Find where the given text appears and provide that cell's center as (X, Y) coordinate. 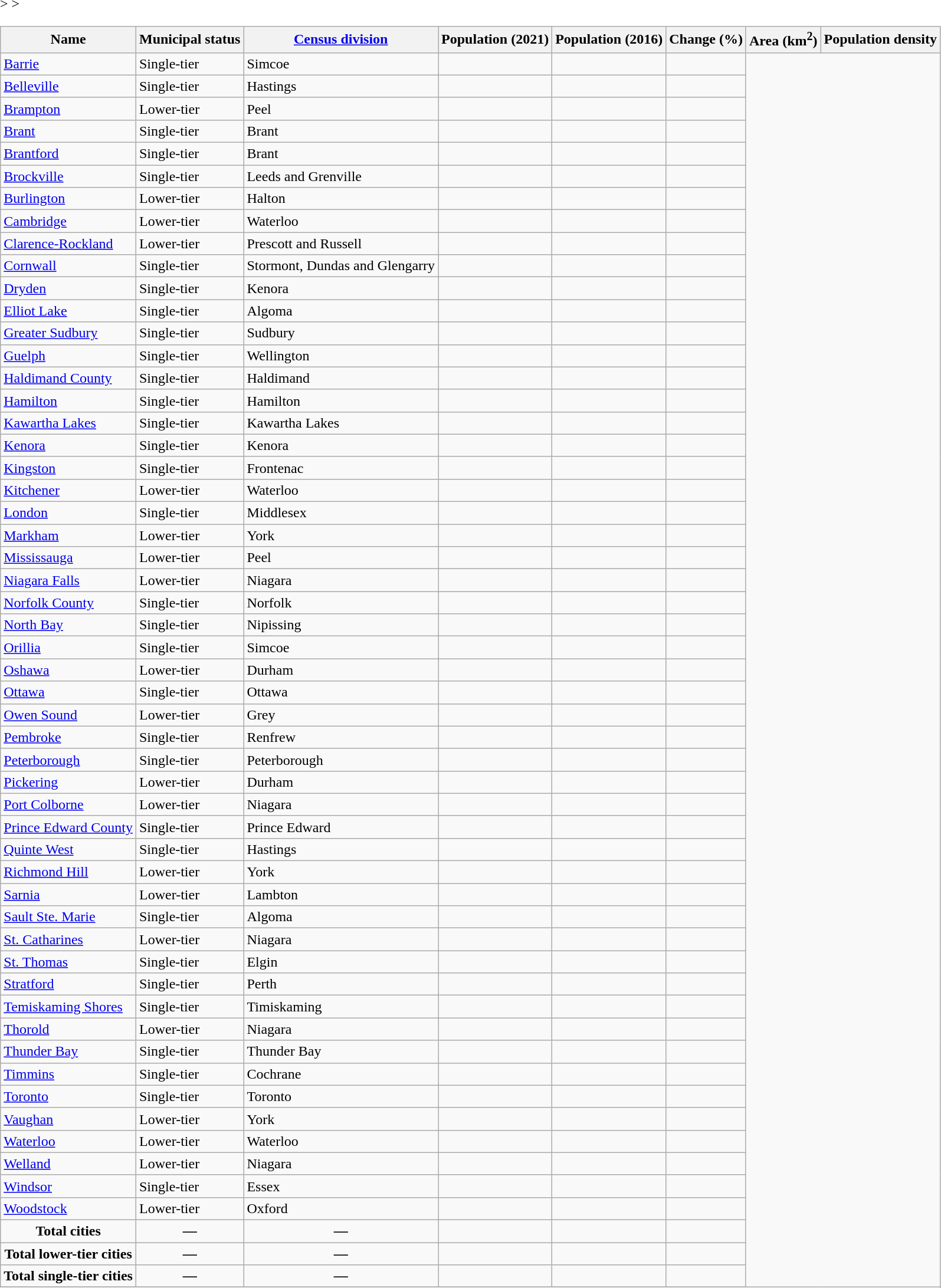
Vaughan (68, 1119)
Area (km2) (783, 40)
Burlington (68, 199)
Temiskaming Shores (68, 1007)
Kingston (68, 468)
Barrie (68, 64)
Pembroke (68, 737)
Change (%) (706, 40)
Municipal status (189, 40)
Stormont, Dundas and Glengarry (341, 266)
Name (68, 40)
Halton (341, 199)
Belleville (68, 86)
Pickering (68, 782)
Brockville (68, 176)
Population (2021) (496, 40)
Cornwall (68, 266)
Sault Ste. Marie (68, 917)
Lambton (341, 895)
Prince Edward County (68, 827)
Welland (68, 1164)
Total lower-tier cities (68, 1254)
Population density (880, 40)
Grey (341, 715)
Leeds and Grenville (341, 176)
Oxford (341, 1208)
Brampton (68, 109)
Renfrew (341, 737)
Brantford (68, 154)
Sarnia (68, 895)
Oshawa (68, 670)
North Bay (68, 625)
Quinte West (68, 849)
St. Catharines (68, 939)
Total cities (68, 1231)
Kitchener (68, 490)
Timiskaming (341, 1007)
Prescott and Russell (341, 244)
Total single-tier cities (68, 1276)
Timmins (68, 1074)
Cambridge (68, 221)
Haldimand (341, 378)
Clarence-Rockland (68, 244)
Nipissing (341, 625)
Cochrane (341, 1074)
Stratford (68, 984)
Wellington (341, 356)
Windsor (68, 1186)
Mississauga (68, 558)
Frontenac (341, 468)
Port Colborne (68, 804)
Markham (68, 535)
Census division (341, 40)
Owen Sound (68, 715)
Richmond Hill (68, 872)
St. Thomas (68, 962)
Sudbury (341, 333)
Middlesex (341, 513)
Niagara Falls (68, 580)
Elgin (341, 962)
Population (2016) (609, 40)
Guelph (68, 356)
Dryden (68, 288)
Haldimand County (68, 378)
Greater Sudbury (68, 333)
Essex (341, 1186)
London (68, 513)
Woodstock (68, 1208)
Thorold (68, 1029)
Norfolk County (68, 603)
Perth (341, 984)
Norfolk (341, 603)
Prince Edward (341, 827)
Orillia (68, 648)
Elliot Lake (68, 311)
